Identify which cell holds the provided text, then report its [x, y] central coordinate. 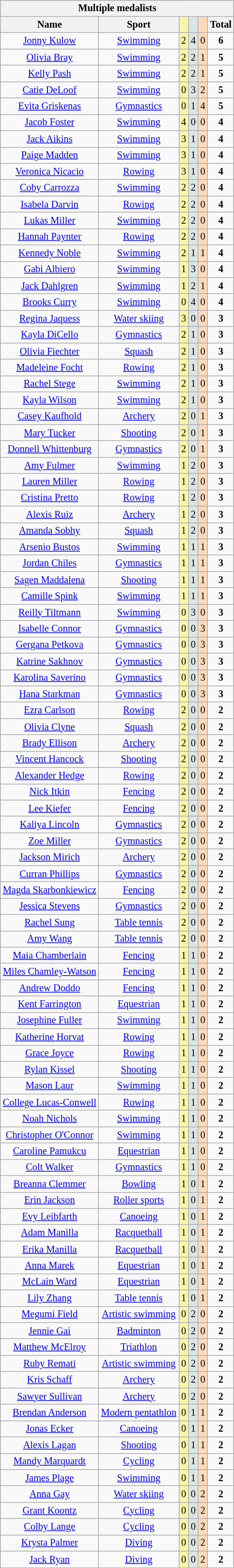
Adam Manilla [49, 1233]
Regina Jaquess [49, 319]
Jack Ryan [49, 1559]
McLain Ward [49, 1282]
Karolina Saverino [49, 678]
Erin Jackson [49, 1200]
Erika Manilla [49, 1249]
Evita Griskenas [49, 106]
Lily Zhang [49, 1298]
Ezra Carlson [49, 710]
Donnell Whittenburg [49, 449]
Miles Chamley-Watson [49, 972]
Lee Kiefer [49, 808]
Kayla DiCello [49, 335]
Reilly Tiltmann [49, 612]
Anna Marek [49, 1266]
Olivia Fiechter [49, 351]
James Plage [49, 1478]
Colt Walker [49, 1168]
Jacob Foster [49, 123]
Veronica Nicacio [49, 172]
Krysta Palmer [49, 1543]
Casey Kaufhold [49, 417]
Jessica Stevens [49, 906]
Jonas Ecker [49, 1429]
Alexander Hedge [49, 776]
Alexis Lagan [49, 1445]
Kelly Pash [49, 74]
Hana Starkman [49, 694]
Camille Spink [49, 596]
Multiple medalists [117, 8]
Grant Koontz [49, 1511]
Jonny Kulow [49, 41]
Andrew Doddo [49, 988]
Sagen Maddalena [49, 580]
Magda Skarbonkiewicz [49, 890]
Amy Wang [49, 939]
Breanna Clemmer [49, 1184]
Lukas Miller [49, 221]
Noah Nichols [49, 1119]
Cristina Pretto [49, 498]
Brady Ellison [49, 743]
Rylan Kissel [49, 1070]
Alexis Ruiz [49, 514]
Grace Joyce [49, 1053]
Mary Tucker [49, 433]
Evy Leibfarth [49, 1217]
Jack Dahlgren [49, 286]
Name [49, 25]
Kaliya Lincoln [49, 825]
Ruby Remati [49, 1364]
Colby Lange [49, 1527]
Brendan Anderson [49, 1413]
Rachel Sung [49, 923]
Katherine Horvat [49, 1037]
Badminton [139, 1331]
Maia Chamberlain [49, 955]
Curran Phillips [49, 874]
Amanda Sobhy [49, 531]
Rachel Stege [49, 384]
Paige Madden [49, 155]
Mason Laur [49, 1086]
Sport [139, 25]
Hannah Paynter [49, 237]
Caroline Pamukcu [49, 1151]
Gabi Albiero [49, 270]
Vincent Hancock [49, 759]
Kent Farrington [49, 1004]
Lauren Miller [49, 482]
Nick Itkin [49, 792]
Brooks Curry [49, 302]
Jordan Chiles [49, 563]
Isabela Darvin [49, 204]
Matthew McElroy [49, 1347]
Catie DeLoof [49, 90]
Megumi Field [49, 1315]
Roller sports [139, 1200]
Isabelle Connor [49, 629]
Anna Gay [49, 1494]
Amy Fulmer [49, 466]
Total [221, 25]
Mandy Marquardt [49, 1462]
Olivia Bray [49, 57]
Kennedy Noble [49, 253]
Jackson Mirich [49, 857]
Bowling [139, 1184]
Triathlon [139, 1347]
Sawyer Sullivan [49, 1396]
Jennie Gai [49, 1331]
Josephine Fuller [49, 1021]
Katrine Sakhnov [49, 661]
Olivia Clyne [49, 727]
Coby Carrozza [49, 188]
Arsenio Bustos [49, 547]
Gergana Petkova [49, 645]
Modern pentathlon [139, 1413]
College Lucas-Conwell [49, 1102]
6 [221, 41]
Jack Aikins [49, 139]
Christopher O'Connor [49, 1135]
Kayla Wilson [49, 400]
Kris Schaff [49, 1380]
Madeleine Focht [49, 368]
Zoe Miller [49, 841]
